From the cell containing the given text, extract its center point as (x, y) coordinate. 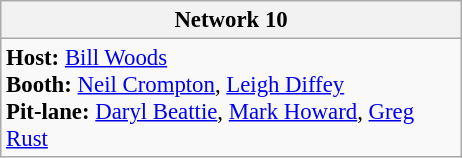
Host: Bill WoodsBooth: Neil Crompton, Leigh DiffeyPit-lane: Daryl Beattie, Mark Howard, Greg Rust (232, 98)
Network 10 (232, 20)
